Determine the [X, Y] coordinate at the center of the cell enclosing the given text.  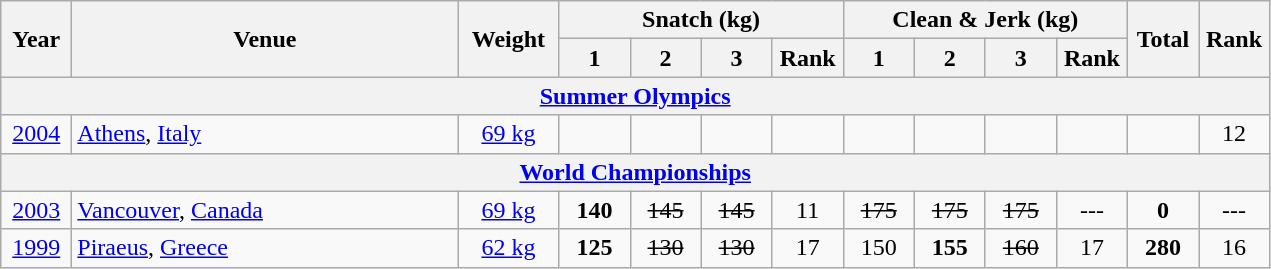
World Championships [636, 172]
140 [594, 210]
Year [36, 39]
62 kg [508, 248]
12 [1234, 134]
2004 [36, 134]
280 [1162, 248]
155 [950, 248]
Weight [508, 39]
Athens, Italy [265, 134]
Clean & Jerk (kg) [985, 20]
2003 [36, 210]
150 [878, 248]
125 [594, 248]
Summer Olympics [636, 96]
Vancouver, Canada [265, 210]
Venue [265, 39]
11 [808, 210]
0 [1162, 210]
Total [1162, 39]
Snatch (kg) [701, 20]
Piraeus, Greece [265, 248]
1999 [36, 248]
16 [1234, 248]
160 [1020, 248]
